Identify which cell holds the provided text, then report its [x, y] central coordinate. 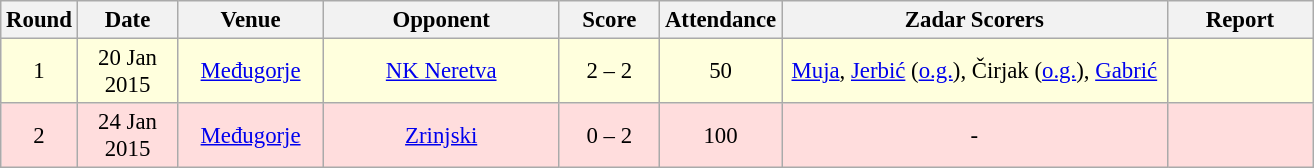
50 [721, 72]
Zrinjski [441, 136]
24 Jan 2015 [128, 136]
1 [39, 72]
20 Jan 2015 [128, 72]
- [975, 136]
0 – 2 [610, 136]
100 [721, 136]
Opponent [441, 20]
Round [39, 20]
Date [128, 20]
2 – 2 [610, 72]
Zadar Scorers [975, 20]
Muja, Jerbić (o.g.), Čirjak (o.g.), Gabrić [975, 72]
2 [39, 136]
Score [610, 20]
NK Neretva [441, 72]
Venue [251, 20]
Attendance [721, 20]
Report [1240, 20]
